Provide the (x, y) coordinate of the cell's center where the given text is located.  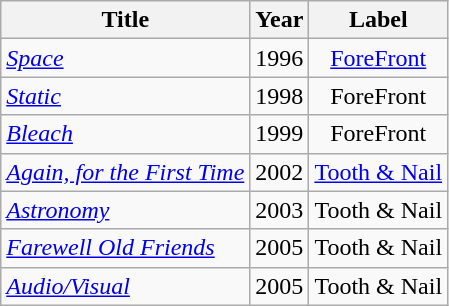
2003 (280, 210)
Bleach (126, 134)
Audio/Visual (126, 286)
Space (126, 58)
Static (126, 96)
Again, for the First Time (126, 172)
1999 (280, 134)
2002 (280, 172)
1996 (280, 58)
Farewell Old Friends (126, 248)
Label (378, 20)
Astronomy (126, 210)
Year (280, 20)
Title (126, 20)
1998 (280, 96)
